Determine the [X, Y] coordinate at the center of the cell enclosing the given text.  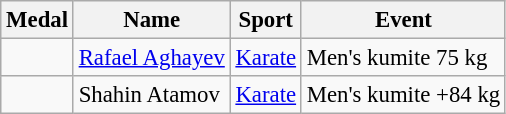
Men's kumite +84 kg [403, 95]
Name [152, 20]
Medal [38, 20]
Event [403, 20]
Men's kumite 75 kg [403, 58]
Rafael Aghayev [152, 58]
Sport [266, 20]
Shahin Atamov [152, 95]
